Provide the (X, Y) coordinate of the cell's center where the given text is located.  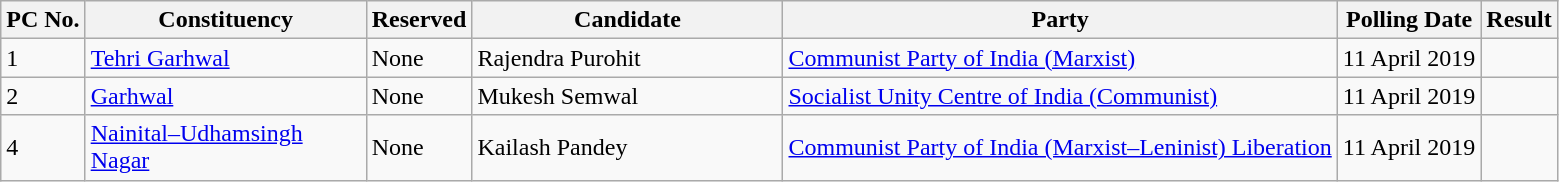
Candidate (628, 20)
Party (1060, 20)
Communist Party of India (Marxist) (1060, 58)
Rajendra Purohit (628, 58)
Mukesh Semwal (628, 96)
Reserved (419, 20)
2 (43, 96)
4 (43, 148)
1 (43, 58)
Constituency (226, 20)
Garhwal (226, 96)
Kailash Pandey (628, 148)
Result (1519, 20)
Polling Date (1409, 20)
Tehri Garhwal (226, 58)
Communist Party of India (Marxist–Leninist) Liberation (1060, 148)
PC No. (43, 20)
Socialist Unity Centre of India (Communist) (1060, 96)
Nainital–Udhamsingh Nagar (226, 148)
